Determine the (X, Y) coordinate at the center of the cell enclosing the given text.  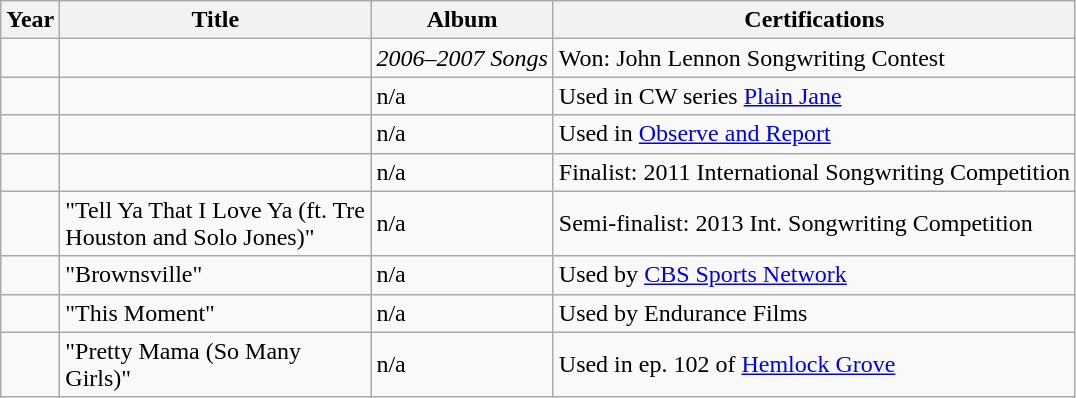
"Brownsville" (216, 275)
Year (30, 20)
Title (216, 20)
"Tell Ya That I Love Ya (ft. Tre Houston and Solo Jones)" (216, 224)
"This Moment" (216, 313)
"Pretty Mama (So Many Girls)" (216, 364)
Used in Observe and Report (814, 134)
Finalist: 2011 International Songwriting Competition (814, 172)
Certifications (814, 20)
Used in ep. 102 of Hemlock Grove (814, 364)
2006–2007 Songs (462, 58)
Used by Endurance Films (814, 313)
Used by CBS Sports Network (814, 275)
Used in CW series Plain Jane (814, 96)
Won: John Lennon Songwriting Contest (814, 58)
Semi-finalist: 2013 Int. Songwriting Competition (814, 224)
Album (462, 20)
